Detect which cell encompasses the target text, then output its [X, Y] center coordinate. 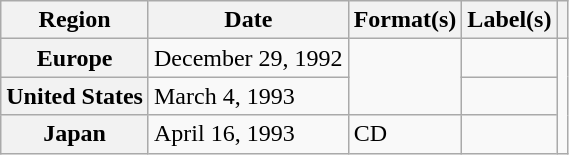
United States [75, 96]
CD [405, 134]
Label(s) [510, 20]
Japan [75, 134]
December 29, 1992 [248, 58]
April 16, 1993 [248, 134]
March 4, 1993 [248, 96]
Format(s) [405, 20]
Region [75, 20]
Date [248, 20]
Europe [75, 58]
